Return the (x, y) coordinate for the center point of the cell that contains the specified text.  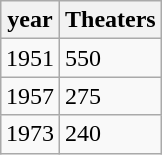
240 (111, 134)
275 (111, 96)
Theaters (111, 20)
year (30, 20)
1973 (30, 134)
550 (111, 58)
1957 (30, 96)
1951 (30, 58)
